Search for the cell housing the specified text and yield its [X, Y] center coordinate. 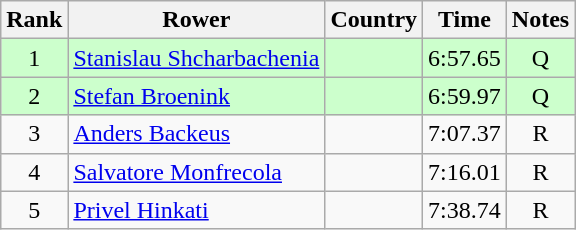
Rank [34, 20]
3 [34, 134]
1 [34, 58]
Salvatore Monfrecola [196, 172]
Stefan Broenink [196, 96]
Stanislau Shcharbachenia [196, 58]
Anders Backeus [196, 134]
6:59.97 [465, 96]
Privel Hinkati [196, 210]
7:07.37 [465, 134]
Country [374, 20]
Time [465, 20]
4 [34, 172]
2 [34, 96]
7:38.74 [465, 210]
Rower [196, 20]
6:57.65 [465, 58]
5 [34, 210]
Notes [540, 20]
7:16.01 [465, 172]
